Return the [x, y] coordinate for the center point of the cell that contains the specified text.  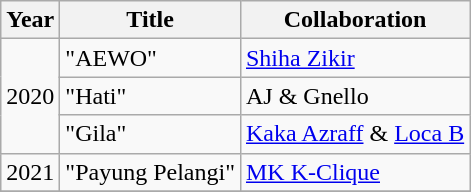
2020 [30, 96]
Shiha Zikir [354, 58]
"AEWO" [150, 58]
"Hati" [150, 96]
Collaboration [354, 20]
"Gila" [150, 134]
Kaka Azraff & Loca B [354, 134]
Title [150, 20]
"Payung Pelangi" [150, 172]
MK K-Clique [354, 172]
Year [30, 20]
2021 [30, 172]
AJ & Gnello [354, 96]
